Output the [x, y] coordinate of the center of the cell containing the given text.  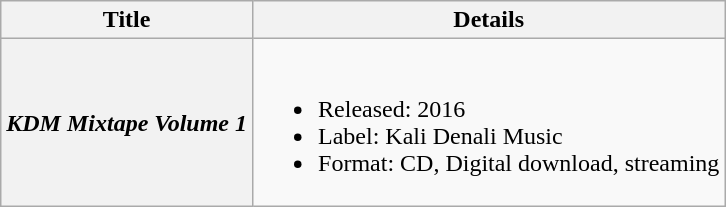
Details [489, 20]
Title [127, 20]
Released: 2016Label: Kali Denali MusicFormat: CD, Digital download, streaming [489, 122]
KDM Mixtape Volume 1 [127, 122]
